Capture the cell that displays the provided text and extract its (x, y) central coordinate. 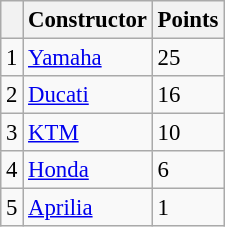
6 (188, 170)
Constructor (88, 20)
2 (12, 95)
5 (12, 208)
Ducati (88, 95)
16 (188, 95)
KTM (88, 133)
3 (12, 133)
Yamaha (88, 58)
Honda (88, 170)
Aprilia (88, 208)
10 (188, 133)
Points (188, 20)
4 (12, 170)
25 (188, 58)
